Locate the cell with the specified text and output its [X, Y] center coordinate. 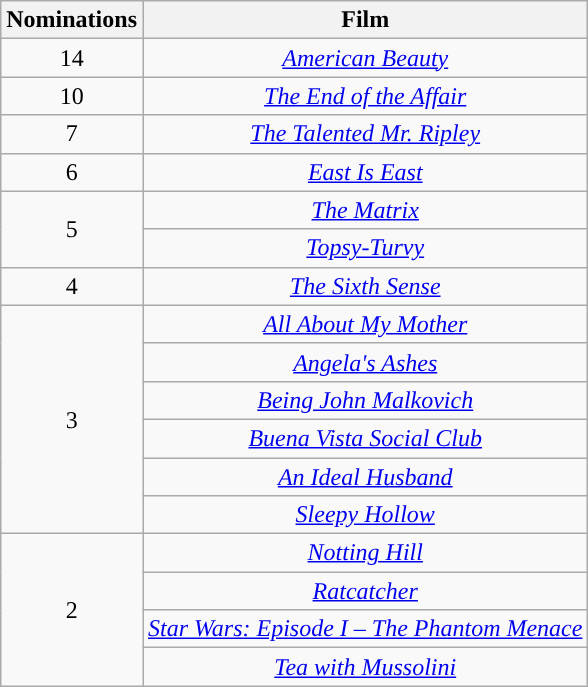
Notting Hill [364, 553]
The Matrix [364, 210]
Topsy-Turvy [364, 248]
3 [72, 419]
Tea with Mussolini [364, 667]
Being John Malkovich [364, 400]
10 [72, 96]
4 [72, 286]
Nominations [72, 20]
East Is East [364, 172]
14 [72, 58]
Film [364, 20]
All About My Mother [364, 324]
An Ideal Husband [364, 477]
The Talented Mr. Ripley [364, 134]
6 [72, 172]
Buena Vista Social Club [364, 438]
The Sixth Sense [364, 286]
The End of the Affair [364, 96]
Sleepy Hollow [364, 515]
Angela's Ashes [364, 362]
7 [72, 134]
Ratcatcher [364, 591]
5 [72, 229]
2 [72, 610]
Star Wars: Episode I – The Phantom Menace [364, 629]
American Beauty [364, 58]
